Output the (X, Y) coordinate of the center of the cell containing the given text.  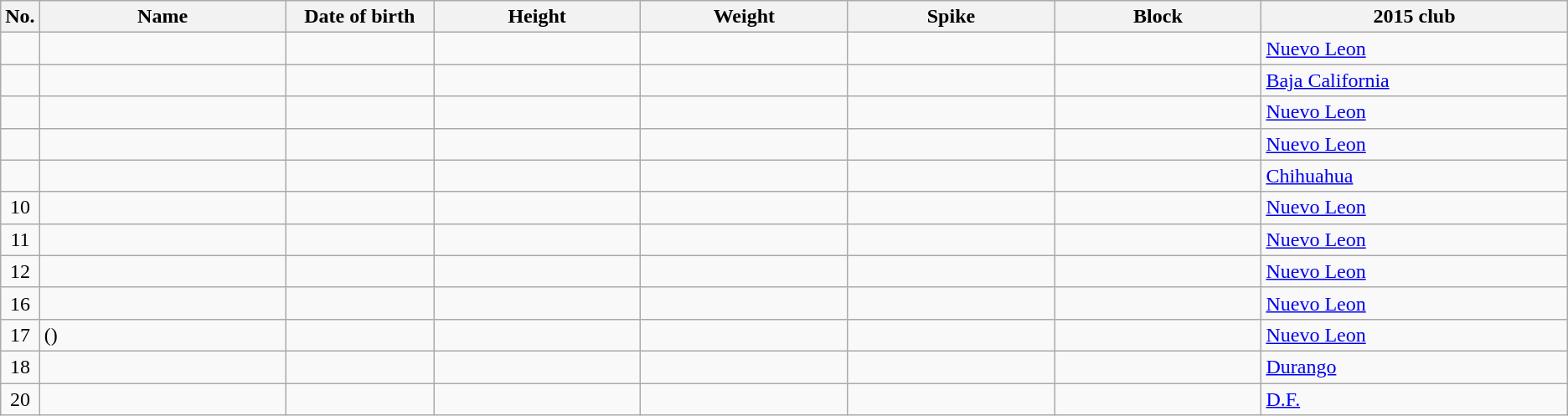
11 (20, 239)
Block (1158, 17)
18 (20, 367)
Name (162, 17)
Spike (952, 17)
Height (538, 17)
Durango (1414, 367)
D.F. (1414, 399)
20 (20, 399)
() (162, 335)
Weight (744, 17)
12 (20, 271)
Baja California (1414, 80)
16 (20, 303)
No. (20, 17)
10 (20, 208)
2015 club (1414, 17)
Date of birth (359, 17)
Chihuahua (1414, 176)
17 (20, 335)
